Find where the given text appears and provide that cell's center as (x, y) coordinate. 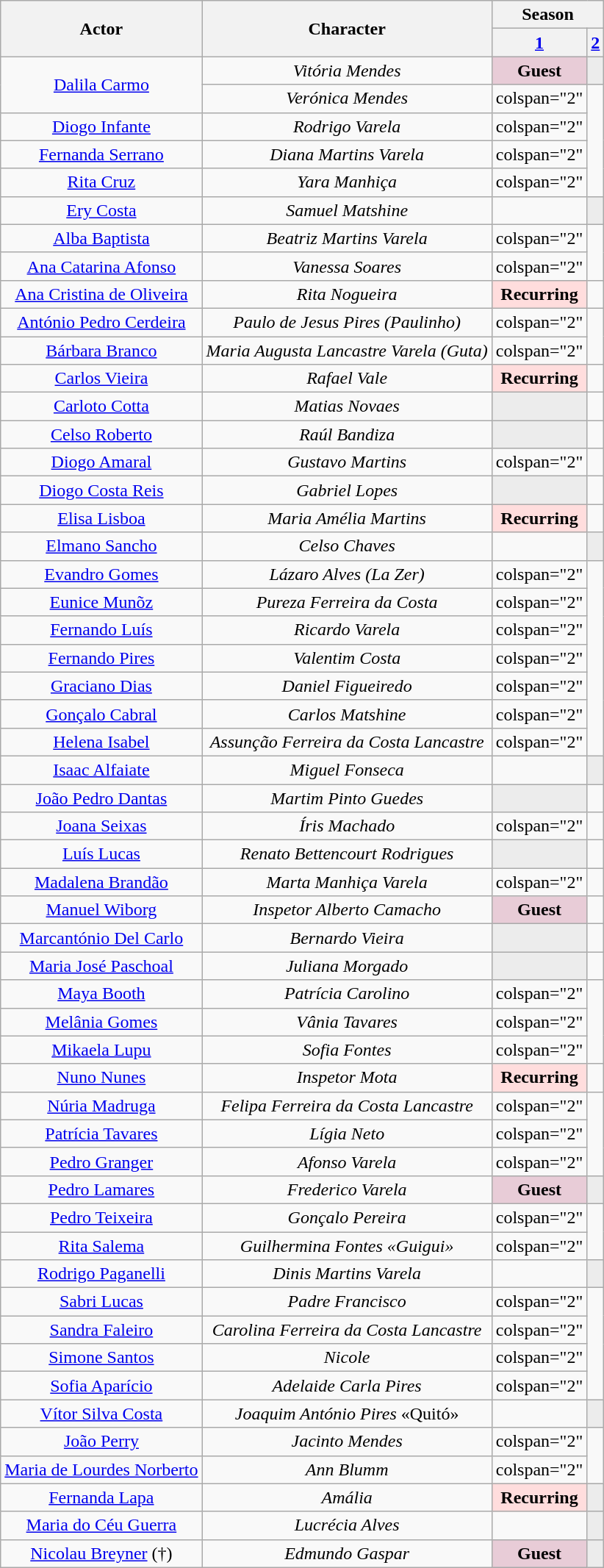
Character (347, 29)
Vitória Mendes (347, 71)
Yara Manhiça (347, 182)
João Pedro Dantas (101, 798)
Mikaela Lupu (101, 1050)
Guilhermina Fontes «Guigui» (347, 1246)
Pedro Granger (101, 1161)
Celso Chaves (347, 546)
Celso Roberto (101, 434)
Actor (101, 29)
Maria de Lourdes Norberto (101, 1469)
Diana Martins Varela (347, 154)
Ann Blumm (347, 1469)
Vânia Tavares (347, 1022)
Helena Isabel (101, 742)
Diogo Infante (101, 126)
Edmundo Gaspar (347, 1553)
Luís Lucas (101, 854)
Lígia Neto (347, 1134)
Nicolau Breyner (†) (101, 1553)
Juliana Morgado (347, 966)
Lucrécia Alves (347, 1525)
Season (548, 15)
Vítor Silva Costa (101, 1414)
Patrícia Carolino (347, 994)
Maya Booth (101, 994)
Gustavo Martins (347, 462)
João Perry (101, 1442)
Nuno Nunes (101, 1078)
Sandra Faleiro (101, 1330)
Ery Costa (101, 210)
Sabri Lucas (101, 1302)
Eunice Munõz (101, 602)
Valentim Costa (347, 658)
Paulo de Jesus Pires (Paulinho) (347, 322)
Fernanda Serrano (101, 154)
Joaquim António Pires «Quitó» (347, 1414)
Verónica Mendes (347, 99)
Rita Cruz (101, 182)
Carolina Ferreira da Costa Lancastre (347, 1330)
Gonçalo Cabral (101, 714)
Carlos Vieira (101, 379)
Dinis Martins Varela (347, 1274)
Maria José Paschoal (101, 966)
Sofia Fontes (347, 1050)
Raúl Bandiza (347, 434)
Nicole (347, 1358)
Rita Salema (101, 1246)
Ricardo Varela (347, 630)
Lázaro Alves (La Zer) (347, 574)
Samuel Matshine (347, 210)
António Pedro Cerdeira (101, 322)
Ana Catarina Afonso (101, 266)
Bernardo Vieira (347, 938)
Carloto Cotta (101, 407)
Carlos Matshine (347, 714)
Felipa Ferreira da Costa Lancastre (347, 1106)
Dalila Carmo (101, 85)
Simone Santos (101, 1358)
Diogo Amaral (101, 462)
Gabriel Lopes (347, 490)
Fernando Pires (101, 658)
2 (595, 43)
Íris Machado (347, 826)
Maria Amélia Martins (347, 518)
Matias Novaes (347, 407)
Madalena Brandão (101, 882)
Daniel Figueiredo (347, 686)
Afonso Varela (347, 1161)
Pureza Ferreira da Costa (347, 602)
Amália (347, 1497)
Vanessa Soares (347, 266)
Isaac Alfaiate (101, 770)
Fernanda Lapa (101, 1497)
Fernando Luís (101, 630)
Miguel Fonseca (347, 770)
Marta Manhiça Varela (347, 882)
Adelaide Carla Pires (347, 1386)
Patrícia Tavares (101, 1134)
Pedro Teixeira (101, 1217)
Diogo Costa Reis (101, 490)
Inspetor Alberto Camacho (347, 910)
Bárbara Branco (101, 351)
Maria Augusta Lancastre Varela (Guta) (347, 351)
Rodrigo Paganelli (101, 1274)
Alba Baptista (101, 238)
Pedro Lamares (101, 1189)
Jacinto Mendes (347, 1442)
Evandro Gomes (101, 574)
Núria Madruga (101, 1106)
Martim Pinto Guedes (347, 798)
Melânia Gomes (101, 1022)
Frederico Varela (347, 1189)
Rodrigo Varela (347, 126)
Elisa Lisboa (101, 518)
Rita Nogueira (347, 294)
Sofia Aparício (101, 1386)
Rafael Vale (347, 379)
Manuel Wiborg (101, 910)
Joana Seixas (101, 826)
1 (539, 43)
Marcantónio Del Carlo (101, 938)
Ana Cristina de Oliveira (101, 294)
Maria do Céu Guerra (101, 1525)
Inspetor Mota (347, 1078)
Padre Francisco (347, 1302)
Renato Bettencourt Rodrigues (347, 854)
Gonçalo Pereira (347, 1217)
Beatriz Martins Varela (347, 238)
Graciano Dias (101, 686)
Elmano Sancho (101, 546)
Assunção Ferreira da Costa Lancastre (347, 742)
